Detect which cell encompasses the target text, then output its [x, y] center coordinate. 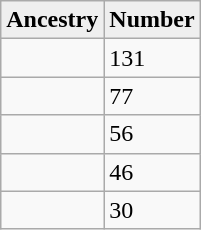
131 [152, 58]
Number [152, 20]
77 [152, 96]
Ancestry [52, 20]
30 [152, 210]
56 [152, 134]
46 [152, 172]
